Determine the (x, y) coordinate at the center of the cell enclosing the given text.  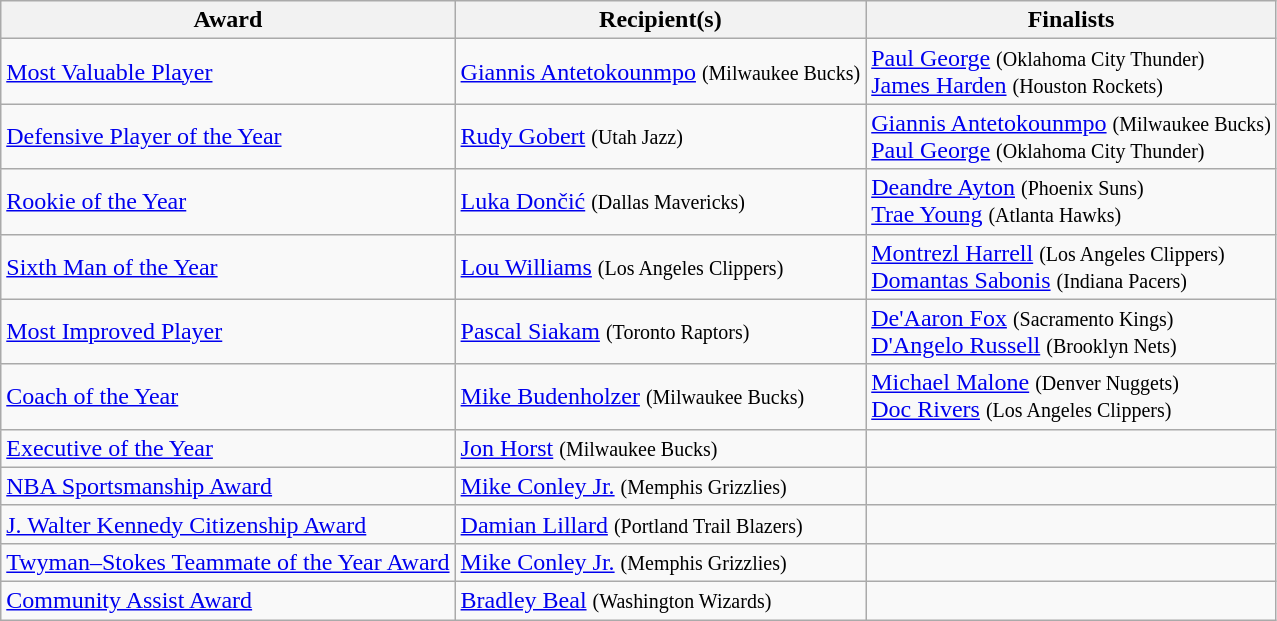
Deandre Ayton (Phoenix Suns)Trae Young (Atlanta Hawks) (1072, 202)
Coach of the Year (228, 396)
Rookie of the Year (228, 202)
Luka Dončić (Dallas Mavericks) (660, 202)
Finalists (1072, 20)
Mike Budenholzer (Milwaukee Bucks) (660, 396)
Recipient(s) (660, 20)
Rudy Gobert (Utah Jazz) (660, 136)
Community Assist Award (228, 600)
Award (228, 20)
Michael Malone (Denver Nuggets)Doc Rivers (Los Angeles Clippers) (1072, 396)
Bradley Beal (Washington Wizards) (660, 600)
Montrezl Harrell (Los Angeles Clippers)Domantas Sabonis (Indiana Pacers) (1072, 266)
Jon Horst (Milwaukee Bucks) (660, 448)
Twyman–Stokes Teammate of the Year Award (228, 562)
Sixth Man of the Year (228, 266)
Most Improved Player (228, 332)
Defensive Player of the Year (228, 136)
J. Walter Kennedy Citizenship Award (228, 524)
Lou Williams (Los Angeles Clippers) (660, 266)
Damian Lillard (Portland Trail Blazers) (660, 524)
De'Aaron Fox (Sacramento Kings)D'Angelo Russell (Brooklyn Nets) (1072, 332)
Giannis Antetokounmpo (Milwaukee Bucks) (660, 72)
Pascal Siakam (Toronto Raptors) (660, 332)
Executive of the Year (228, 448)
Giannis Antetokounmpo (Milwaukee Bucks)Paul George (Oklahoma City Thunder) (1072, 136)
Paul George (Oklahoma City Thunder)James Harden (Houston Rockets) (1072, 72)
Most Valuable Player (228, 72)
NBA Sportsmanship Award (228, 486)
